For the text-containing cell, return its midpoint in (x, y) coordinate format. 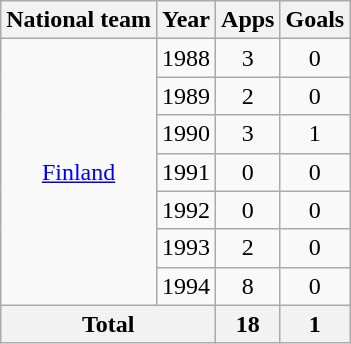
1993 (186, 248)
18 (248, 324)
1991 (186, 172)
1990 (186, 134)
8 (248, 286)
Goals (315, 20)
Year (186, 20)
Total (108, 324)
1988 (186, 58)
National team (79, 20)
1989 (186, 96)
Finland (79, 172)
Apps (248, 20)
1992 (186, 210)
1994 (186, 286)
